Extract the (X, Y) coordinate from the center of the cell holding the provided text.  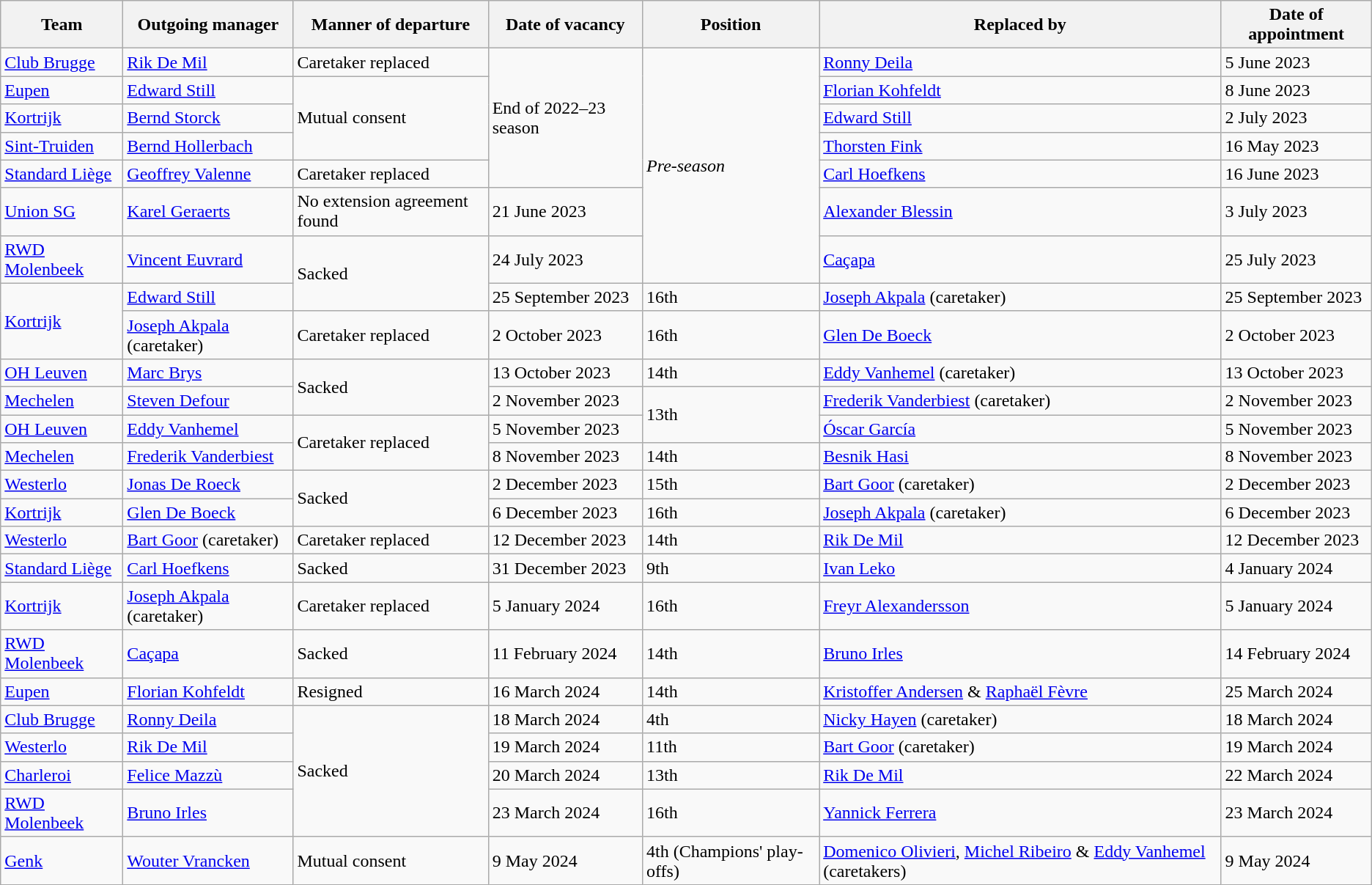
16 June 2023 (1296, 174)
Kristoffer Andersen & Raphaël Fèvre (1020, 691)
Pre-season (730, 166)
25 March 2024 (1296, 691)
Domenico Olivieri, Michel Ribeiro & Eddy Vanhemel (caretakers) (1020, 861)
3 July 2023 (1296, 211)
Eddy Vanhemel (208, 429)
Date of appointment (1296, 25)
16 May 2023 (1296, 146)
Ivan Leko (1020, 568)
31 December 2023 (565, 568)
11 February 2024 (565, 654)
4 January 2024 (1296, 568)
Steven Defour (208, 400)
Frederik Vanderbiest (caretaker) (1020, 400)
Replaced by (1020, 25)
4th (Champions' play-offs) (730, 861)
8 June 2023 (1296, 90)
25 July 2023 (1296, 260)
2 July 2023 (1296, 118)
Nicky Hayen (caretaker) (1020, 719)
Manner of departure (391, 25)
Geoffrey Valenne (208, 174)
Sint-Truiden (62, 146)
Jonas De Roeck (208, 485)
Freyr Alexandersson (1020, 606)
Genk (62, 861)
Outgoing manager (208, 25)
Thorsten Fink (1020, 146)
No extension agreement found (391, 211)
15th (730, 485)
Bernd Hollerbach (208, 146)
Yannick Ferrera (1020, 812)
9th (730, 568)
24 July 2023 (565, 260)
Alexander Blessin (1020, 211)
Eddy Vanhemel (caretaker) (1020, 372)
4th (730, 719)
Besnik Hasi (1020, 457)
Team (62, 25)
Karel Geraerts (208, 211)
Wouter Vrancken (208, 861)
Position (730, 25)
21 June 2023 (565, 211)
Felice Mazzù (208, 775)
Marc Brys (208, 372)
Frederik Vanderbiest (208, 457)
Resigned (391, 691)
16 March 2024 (565, 691)
Charleroi (62, 775)
14 February 2024 (1296, 654)
Union SG (62, 211)
22 March 2024 (1296, 775)
5 June 2023 (1296, 62)
Óscar García (1020, 429)
Bernd Storck (208, 118)
Vincent Euvrard (208, 260)
20 March 2024 (565, 775)
End of 2022–23 season (565, 118)
Date of vacancy (565, 25)
11th (730, 747)
